Search for the cell housing the specified text and yield its (x, y) center coordinate. 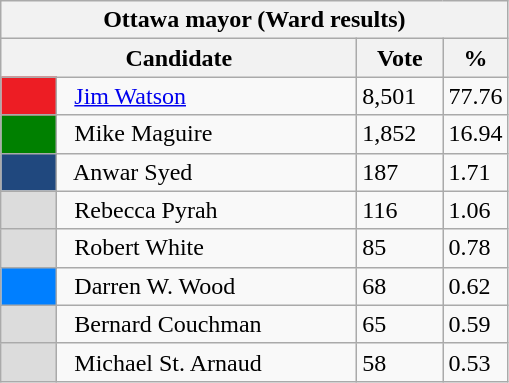
Rebecca Pyrah (207, 210)
116 (400, 210)
187 (400, 172)
65 (400, 324)
Anwar Syed (207, 172)
Vote (400, 58)
0.62 (476, 286)
Robert White (207, 248)
Mike Maguire (207, 134)
1.71 (476, 172)
Ottawa mayor (Ward results) (254, 20)
8,501 (400, 96)
0.59 (476, 324)
16.94 (476, 134)
% (476, 58)
0.53 (476, 362)
77.76 (476, 96)
Jim Watson (207, 96)
1.06 (476, 210)
0.78 (476, 248)
85 (400, 248)
Darren W. Wood (207, 286)
1,852 (400, 134)
68 (400, 286)
Michael St. Arnaud (207, 362)
Candidate (179, 58)
58 (400, 362)
Bernard Couchman (207, 324)
